Extract the (x, y) coordinate from the center of the cell holding the provided text.  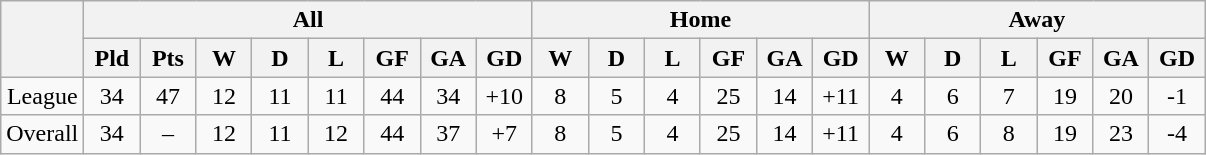
League (42, 96)
-1 (1177, 96)
37 (448, 134)
Pts (168, 58)
23 (1121, 134)
7 (1009, 96)
-4 (1177, 134)
Home (700, 20)
Overall (42, 134)
Away (1037, 20)
20 (1121, 96)
Pld (112, 58)
+10 (504, 96)
All (308, 20)
– (168, 134)
+7 (504, 134)
47 (168, 96)
